From the cell containing the given text, extract its center point as (x, y) coordinate. 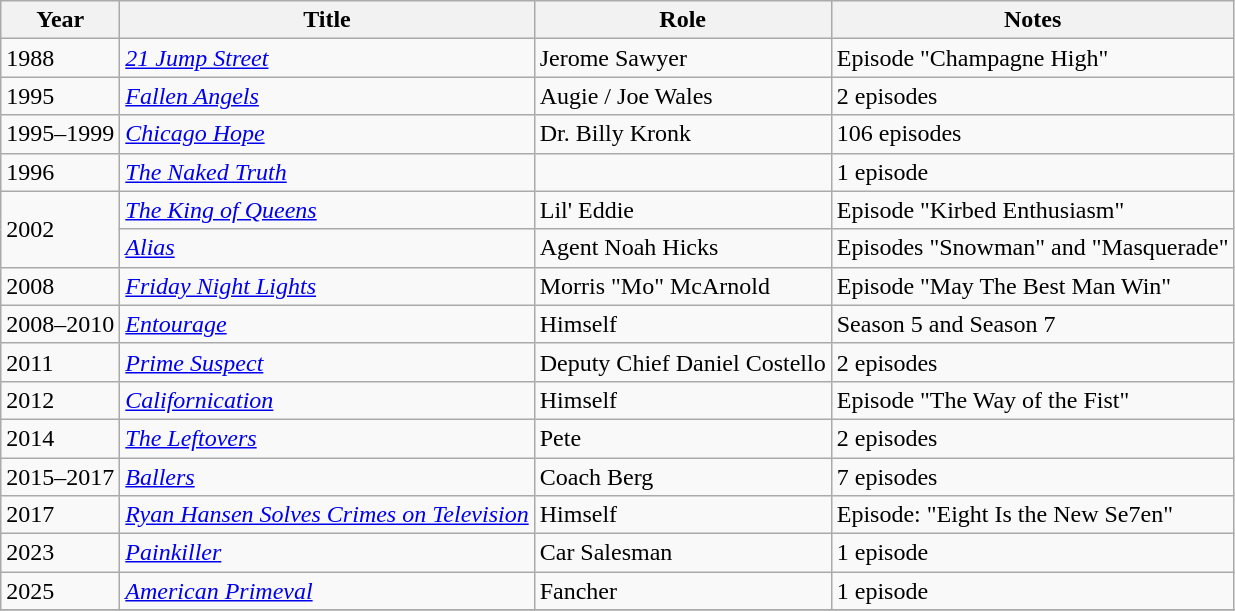
Agent Noah Hicks (682, 248)
2014 (60, 438)
1995 (60, 96)
Painkiller (327, 553)
Coach Berg (682, 477)
1996 (60, 172)
The Leftovers (327, 438)
2008 (60, 286)
Year (60, 20)
Role (682, 20)
Californication (327, 400)
7 episodes (1032, 477)
Episodes "Snowman" and "Masquerade" (1032, 248)
Episode "May The Best Man Win" (1032, 286)
1988 (60, 58)
Car Salesman (682, 553)
Notes (1032, 20)
Augie / Joe Wales (682, 96)
Dr. Billy Kronk (682, 134)
Jerome Sawyer (682, 58)
Ryan Hansen Solves Crimes on Television (327, 515)
The King of Queens (327, 210)
Episode "Champagne High" (1032, 58)
2011 (60, 362)
Friday Night Lights (327, 286)
Episode "Kirbed Enthusiasm" (1032, 210)
Title (327, 20)
Episode "The Way of the Fist" (1032, 400)
Lil' Eddie (682, 210)
21 Jump Street (327, 58)
2025 (60, 591)
Season 5 and Season 7 (1032, 324)
2012 (60, 400)
American Primeval (327, 591)
106 episodes (1032, 134)
2023 (60, 553)
2002 (60, 229)
Deputy Chief Daniel Costello (682, 362)
1995–1999 (60, 134)
Alias (327, 248)
The Naked Truth (327, 172)
Chicago Hope (327, 134)
Entourage (327, 324)
Fallen Angels (327, 96)
2015–2017 (60, 477)
2017 (60, 515)
Episode: "Eight Is the New Se7en" (1032, 515)
Morris "Mo" McArnold (682, 286)
2008–2010 (60, 324)
Fancher (682, 591)
Prime Suspect (327, 362)
Ballers (327, 477)
Pete (682, 438)
